Find where the given text appears and provide that cell's center as [x, y] coordinate. 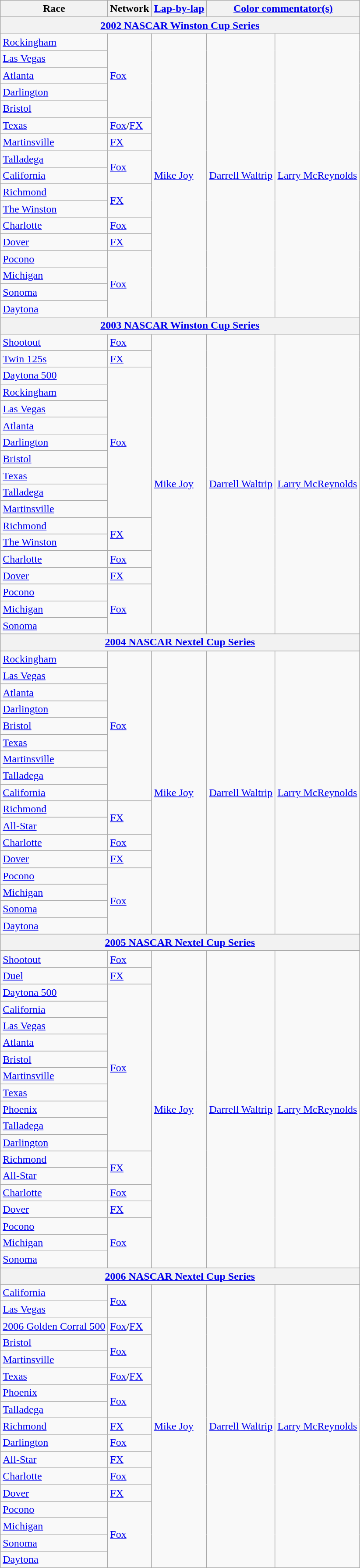
2006 NASCAR Nextel Cup Series [180, 1276]
2002 NASCAR Winston Cup Series [180, 25]
2003 NASCAR Winston Cup Series [180, 326]
Network [130, 9]
2004 NASCAR Nextel Cup Series [180, 642]
Race [54, 9]
Lap-by-lap [179, 9]
Color commentator(s) [283, 9]
2005 NASCAR Nextel Cup Series [180, 942]
2006 Golden Corral 500 [54, 1326]
Duel [54, 976]
Twin 125s [54, 359]
